Capture the cell that displays the provided text and extract its (x, y) central coordinate. 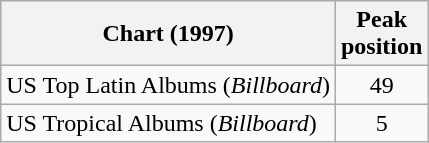
US Top Latin Albums (Billboard) (168, 85)
5 (381, 123)
49 (381, 85)
Chart (1997) (168, 34)
Peakposition (381, 34)
US Tropical Albums (Billboard) (168, 123)
